Determine the [X, Y] coordinate at the center of the cell enclosing the given text.  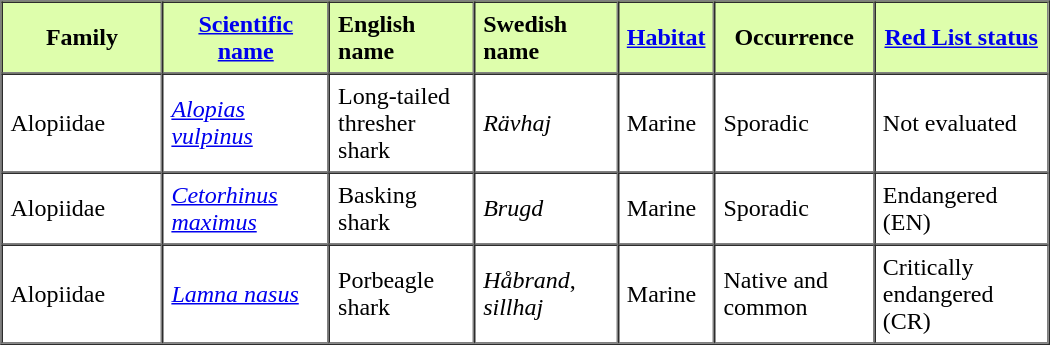
Native and common [794, 294]
Brugd [546, 208]
Critically endangered (CR) [962, 294]
English name [402, 38]
Rävhaj [546, 124]
Cetorhinus maximus [246, 208]
Long-tailed thresher shark [402, 124]
Porbeagle shark [402, 294]
Habitat [666, 38]
Basking shark [402, 208]
Not evaluated [962, 124]
Lamna nasus [246, 294]
Swedish name [546, 38]
Håbrand, sillhaj [546, 294]
Family [82, 38]
Alopias vulpinus [246, 124]
Red List status [962, 38]
Occurrence [794, 38]
Scientific name [246, 38]
Endangered (EN) [962, 208]
